Output the (x, y) coordinate of the center of the cell containing the given text.  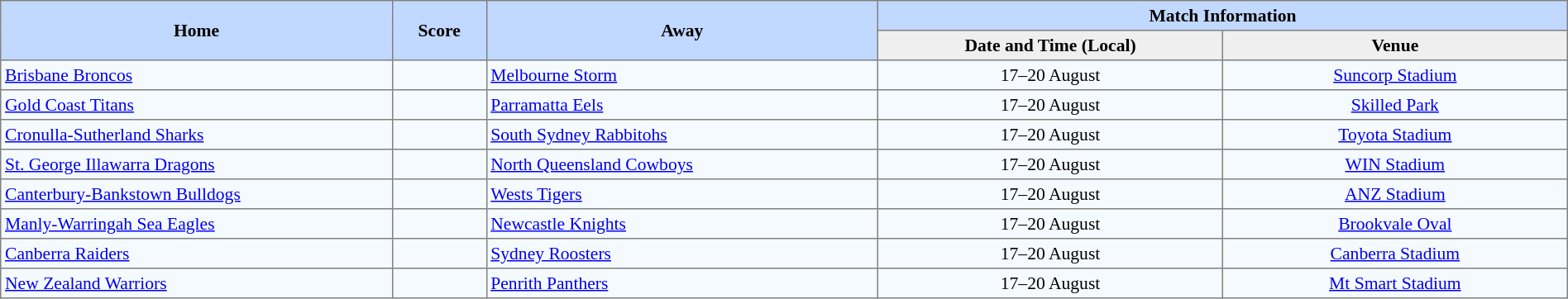
Melbourne Storm (682, 75)
St. George Illawarra Dragons (197, 164)
Cronulla-Sutherland Sharks (197, 135)
North Queensland Cowboys (682, 164)
Home (197, 31)
Date and Time (Local) (1050, 45)
New Zealand Warriors (197, 283)
Penrith Panthers (682, 283)
Wests Tigers (682, 194)
Canberra Stadium (1394, 254)
ANZ Stadium (1394, 194)
Brookvale Oval (1394, 224)
Gold Coast Titans (197, 105)
Toyota Stadium (1394, 135)
South Sydney Rabbitohs (682, 135)
WIN Stadium (1394, 164)
Canterbury-Bankstown Bulldogs (197, 194)
Score (439, 31)
Mt Smart Stadium (1394, 283)
Sydney Roosters (682, 254)
Away (682, 31)
Venue (1394, 45)
Parramatta Eels (682, 105)
Match Information (1223, 16)
Canberra Raiders (197, 254)
Brisbane Broncos (197, 75)
Skilled Park (1394, 105)
Suncorp Stadium (1394, 75)
Manly-Warringah Sea Eagles (197, 224)
Newcastle Knights (682, 224)
